Locate the cell with the specified text and output its (x, y) center coordinate. 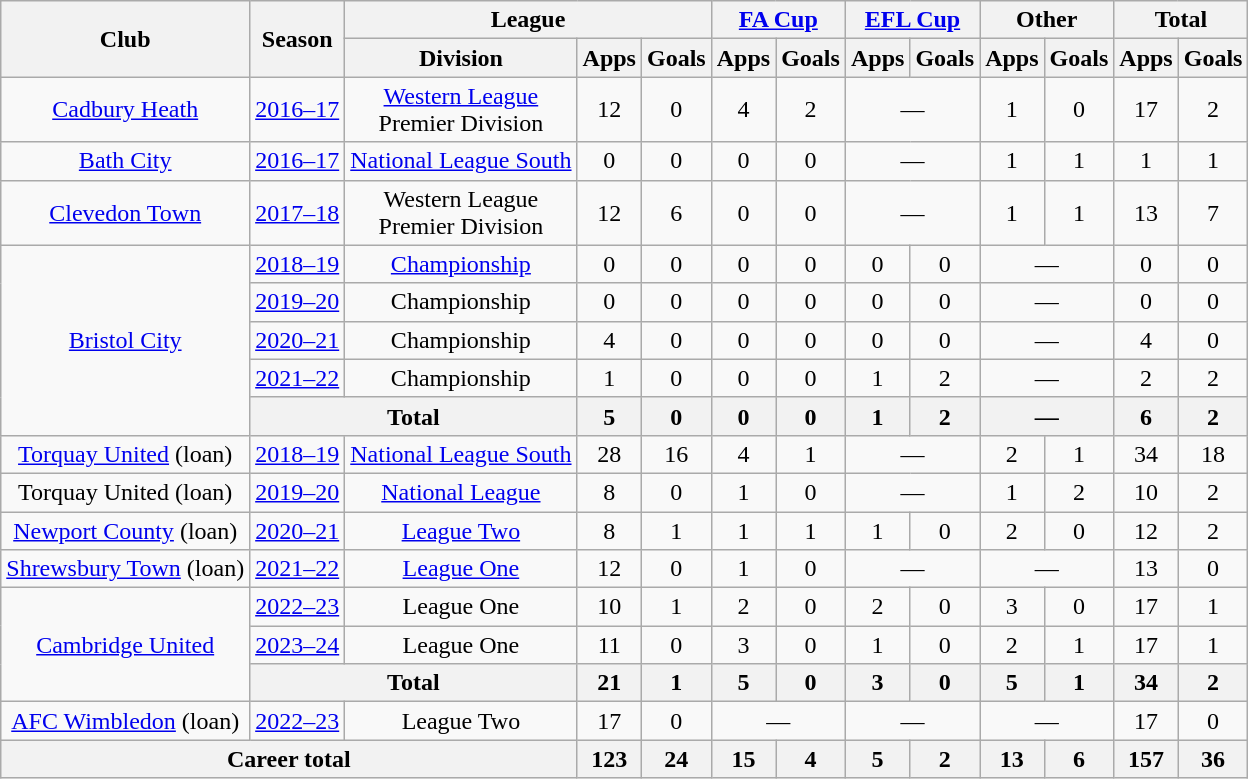
2023–24 (298, 645)
123 (609, 759)
157 (1146, 759)
Other (1047, 20)
Shrewsbury Town (loan) (126, 569)
2017–18 (298, 212)
FA Cup (778, 20)
11 (609, 645)
36 (1213, 759)
16 (676, 454)
Career total (289, 759)
Club (126, 39)
EFL Cup (912, 20)
Season (298, 39)
AFC Wimbledon (loan) (126, 721)
Newport County (loan) (126, 531)
Cambridge United (126, 645)
National League (461, 492)
21 (609, 683)
24 (676, 759)
League (528, 20)
Division (461, 58)
28 (609, 454)
Bath City (126, 161)
18 (1213, 454)
Clevedon Town (126, 212)
Cadbury Heath (126, 110)
7 (1213, 212)
15 (743, 759)
Bristol City (126, 340)
